Search for the cell housing the specified text and yield its (x, y) center coordinate. 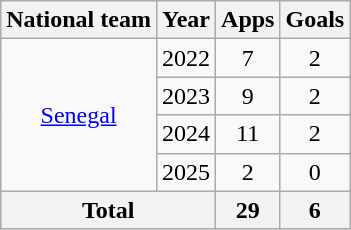
Apps (248, 20)
0 (315, 172)
29 (248, 210)
Senegal (79, 115)
National team (79, 20)
9 (248, 96)
2023 (186, 96)
Year (186, 20)
2022 (186, 58)
2025 (186, 172)
11 (248, 134)
7 (248, 58)
Goals (315, 20)
2024 (186, 134)
Total (108, 210)
6 (315, 210)
